For the text-containing cell, return its midpoint in (X, Y) coordinate format. 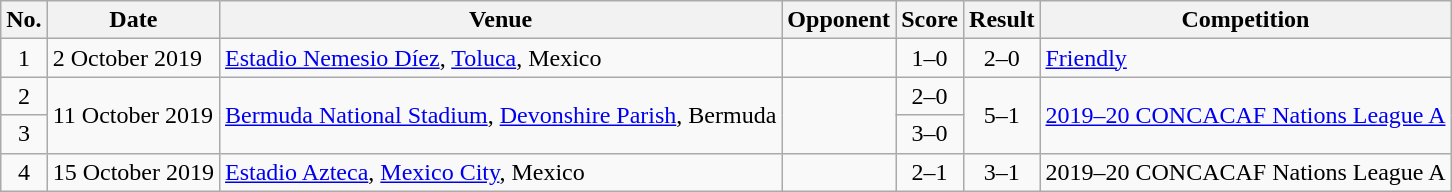
3 (24, 134)
15 October 2019 (133, 172)
4 (24, 172)
Estadio Azteca, Mexico City, Mexico (501, 172)
Result (1002, 20)
Bermuda National Stadium, Devonshire Parish, Bermuda (501, 115)
Friendly (1246, 58)
3–1 (1002, 172)
Opponent (839, 20)
1–0 (930, 58)
Venue (501, 20)
5–1 (1002, 115)
Estadio Nemesio Díez, Toluca, Mexico (501, 58)
2–1 (930, 172)
11 October 2019 (133, 115)
Date (133, 20)
Score (930, 20)
Competition (1246, 20)
1 (24, 58)
No. (24, 20)
2 (24, 96)
2 October 2019 (133, 58)
3–0 (930, 134)
